Capture the cell that displays the provided text and extract its (x, y) central coordinate. 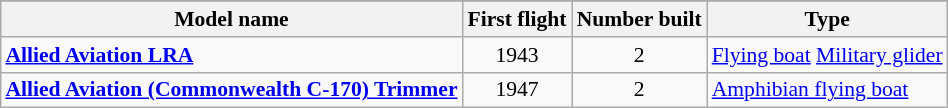
1947 (518, 90)
Allied Aviation LRA (231, 54)
Allied Aviation (Commonwealth C-170) Trimmer (231, 90)
Flying boat Military glider (828, 54)
Model name (231, 19)
Type (828, 19)
Number built (640, 19)
First flight (518, 19)
Amphibian flying boat (828, 90)
1943 (518, 54)
